Return the [X, Y] coordinate for the center point of the cell that contains the specified text.  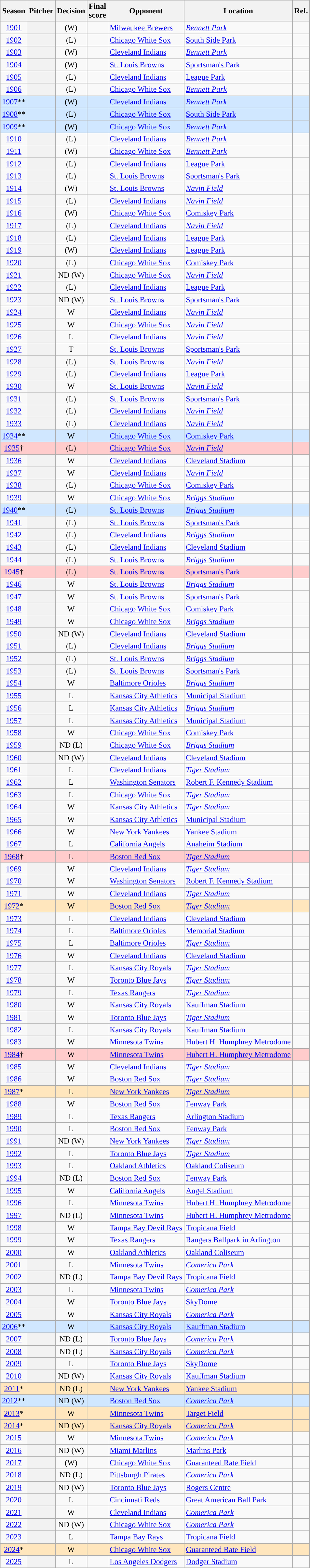
1986 [14, 1079]
2013* [14, 1413]
1918 [14, 238]
2022 [14, 1524]
2003 [14, 1289]
2016 [14, 1450]
2006** [14, 1326]
1975 [14, 943]
Dodger Stadium [238, 1562]
1948 [14, 609]
Tampa Bay Rays [146, 1537]
2023 [14, 1537]
1954 [14, 683]
1961 [14, 770]
1906 [14, 89]
Memorial Stadium [238, 931]
1972* [14, 906]
2014* [14, 1426]
2018 [14, 1475]
1907** [14, 102]
1901 [14, 28]
1990 [14, 1129]
1967 [14, 844]
1925 [14, 324]
Miami Marlins [146, 1450]
2024* [14, 1549]
1964 [14, 807]
1992 [14, 1154]
1905 [14, 77]
1987* [14, 1091]
1952 [14, 659]
2015 [14, 1438]
1927 [14, 349]
T [71, 349]
1959 [14, 745]
1936 [14, 461]
2000 [14, 1252]
1917 [14, 226]
Rangers Ballpark in Arlington [238, 1240]
1938 [14, 485]
1974 [14, 931]
Target Field [238, 1413]
Great American Ball Park [238, 1500]
1939 [14, 498]
1984† [14, 1054]
Pitcher [41, 11]
Finalscore [97, 11]
Opponent [146, 11]
2011* [14, 1389]
1922 [14, 287]
1940** [14, 510]
1966 [14, 832]
1909** [14, 126]
1962 [14, 782]
2005 [14, 1314]
1983 [14, 1042]
1944 [14, 559]
1996 [14, 1203]
1982 [14, 1030]
1963 [14, 795]
2021 [14, 1512]
1904 [14, 65]
1999 [14, 1240]
2012** [14, 1401]
1968† [14, 856]
1981 [14, 1017]
1997 [14, 1215]
1980 [14, 1005]
2004 [14, 1302]
Angel Stadium [238, 1191]
1965 [14, 819]
1919 [14, 250]
1951 [14, 646]
1908** [14, 114]
1937 [14, 473]
Location [238, 11]
1903 [14, 52]
Anaheim Stadium [238, 844]
1971 [14, 894]
1955 [14, 696]
1910 [14, 139]
1989 [14, 1116]
1945† [14, 572]
2008 [14, 1351]
1958 [14, 733]
2002 [14, 1277]
1969 [14, 869]
1921 [14, 275]
1929 [14, 374]
1926 [14, 337]
Pittsburgh Pirates [146, 1475]
1960 [14, 758]
1995 [14, 1191]
Ref. [301, 11]
Los Angeles Dodgers [146, 1562]
2007 [14, 1339]
Milwaukee Brewers [146, 28]
1953 [14, 671]
Season [14, 11]
1947 [14, 597]
1978 [14, 980]
1991 [14, 1141]
1957 [14, 720]
1993 [14, 1166]
1916 [14, 213]
Cincinnati Reds [146, 1500]
Arlington Stadium [238, 1116]
2017 [14, 1463]
1930 [14, 386]
Rogers Centre [238, 1487]
Marlins Park [238, 1450]
1946 [14, 584]
1915 [14, 201]
1988 [14, 1104]
1932 [14, 411]
1998 [14, 1228]
1924 [14, 312]
2025 [14, 1562]
1914 [14, 189]
1935† [14, 448]
1934** [14, 436]
1928 [14, 362]
1943 [14, 547]
1931 [14, 399]
1985 [14, 1067]
1911 [14, 151]
1994 [14, 1178]
1933 [14, 424]
1949 [14, 621]
1912 [14, 163]
1941 [14, 522]
2020 [14, 1500]
1970 [14, 881]
1950 [14, 634]
1973 [14, 918]
1923 [14, 300]
2009 [14, 1364]
1913 [14, 176]
1977 [14, 968]
1920 [14, 263]
1976 [14, 955]
1902 [14, 40]
Decision [71, 11]
1979 [14, 993]
2010 [14, 1376]
2001 [14, 1265]
1956 [14, 708]
2019 [14, 1487]
1942 [14, 535]
